Search for the cell housing the specified text and yield its [x, y] center coordinate. 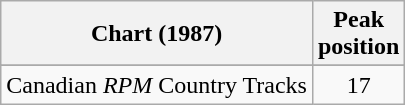
Chart (1987) [157, 34]
Canadian RPM Country Tracks [157, 85]
17 [358, 85]
Peakposition [358, 34]
